Extract the (X, Y) coordinate from the center of the cell holding the provided text.  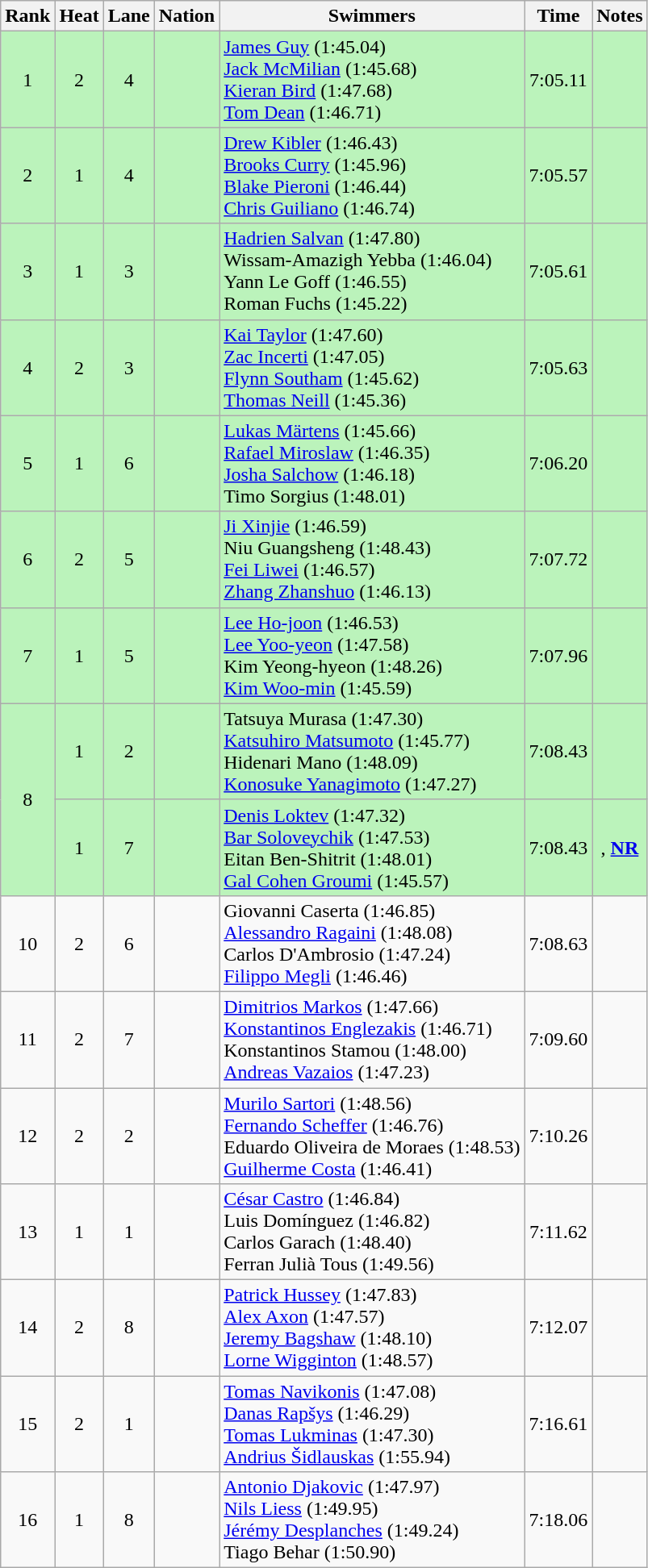
10 (27, 944)
Lee Ho-joon (1:46.53)Lee Yoo-yeon (1:47.58)Kim Yeong-hyeon (1:48.26)Kim Woo-min (1:45.59) (372, 655)
Hadrien Salvan (1:47.80)Wissam-Amazigh Yebba (1:46.04)Yann Le Goff (1:46.55)Roman Fuchs (1:45.22) (372, 271)
Notes (620, 16)
Denis Loktev (1:47.32)Bar Soloveychik (1:47.53)Eitan Ben-Shitrit (1:48.01)Gal Cohen Groumi (1:45.57) (372, 847)
7:18.06 (558, 1520)
7:08.63 (558, 944)
Nation (186, 16)
Tomas Navikonis (1:47.08)Danas Rapšys (1:46.29)Tomas Lukminas (1:47.30)Andrius Šidlauskas (1:55.94) (372, 1424)
Tatsuya Murasa (1:47.30)Katsuhiro Matsumoto (1:45.77)Hidenari Mano (1:48.09)Konosuke Yanagimoto (1:47.27) (372, 752)
7:16.61 (558, 1424)
13 (27, 1232)
James Guy (1:45.04)Jack McMilian (1:45.68)Kieran Bird (1:47.68)Tom Dean (1:46.71) (372, 79)
7:07.72 (558, 560)
Drew Kibler (1:46.43)Brooks Curry (1:45.96)Blake Pieroni (1:46.44)Chris Guiliano (1:46.74) (372, 176)
7:09.60 (558, 1039)
Heat (79, 16)
14 (27, 1328)
12 (27, 1136)
7:10.26 (558, 1136)
16 (27, 1520)
7:05.57 (558, 176)
Rank (27, 16)
Ji Xinjie (1:46.59)Niu Guangsheng (1:48.43)Fei Liwei (1:46.57)Zhang Zhanshuo (1:46.13) (372, 560)
11 (27, 1039)
15 (27, 1424)
Giovanni Caserta (1:46.85)Alessandro Ragaini (1:48.08)Carlos D'Ambrosio (1:47.24)Filippo Megli (1:46.46) (372, 944)
7:05.63 (558, 368)
Swimmers (372, 16)
Dimitrios Markos (1:47.66)Konstantinos Englezakis (1:46.71)Konstantinos Stamou (1:48.00)Andreas Vazaios (1:47.23) (372, 1039)
Murilo Sartori (1:48.56)Fernando Scheffer (1:46.76)Eduardo Oliveira de Moraes (1:48.53)Guilherme Costa (1:46.41) (372, 1136)
7:05.61 (558, 271)
Time (558, 16)
Kai Taylor (1:47.60)Zac Incerti (1:47.05)Flynn Southam (1:45.62)Thomas Neill (1:45.36) (372, 368)
7:11.62 (558, 1232)
Lukas Märtens (1:45.66)Rafael Miroslaw (1:46.35)Josha Salchow (1:46.18)Timo Sorgius (1:48.01) (372, 463)
Antonio Djakovic (1:47.97)Nils Liess (1:49.95)Jérémy Desplanches (1:49.24)Tiago Behar (1:50.90) (372, 1520)
, NR (620, 847)
7:06.20 (558, 463)
7:07.96 (558, 655)
7:05.11 (558, 79)
César Castro (1:46.84)Luis Domínguez (1:46.82)Carlos Garach (1:48.40)Ferran Julià Tous (1:49.56) (372, 1232)
Lane (129, 16)
Patrick Hussey (1:47.83)Alex Axon (1:47.57)Jeremy Bagshaw (1:48.10)Lorne Wigginton (1:48.57) (372, 1328)
7:12.07 (558, 1328)
